Pinpoint the cell where the given text exists, returning its [x, y] midpoint coordinate. 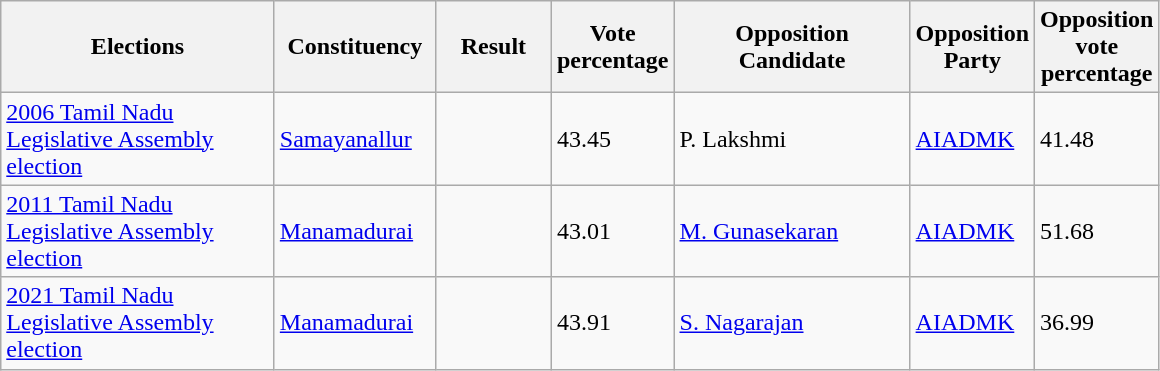
Opposition vote percentage [1097, 47]
Opposition Party [972, 47]
Elections [138, 47]
51.68 [1097, 231]
Vote percentage [612, 47]
M. Gunasekaran [792, 231]
S. Nagarajan [792, 323]
2021 Tamil Nadu Legislative Assembly election [138, 323]
Opposition Candidate [792, 47]
41.48 [1097, 139]
43.91 [612, 323]
2011 Tamil Nadu Legislative Assembly election [138, 231]
P. Lakshmi [792, 139]
Result [493, 47]
43.01 [612, 231]
Constituency [354, 47]
43.45 [612, 139]
Samayanallur [354, 139]
36.99 [1097, 323]
2006 Tamil Nadu Legislative Assembly election [138, 139]
